Return [X, Y] of the center of cell containing provided text 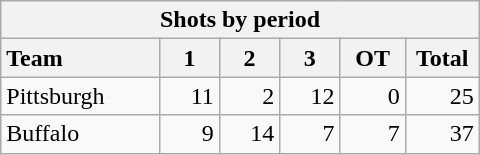
Buffalo [80, 134]
11 [189, 96]
25 [442, 96]
Team [80, 58]
OT [372, 58]
Total [442, 58]
Pittsburgh [80, 96]
3 [310, 58]
12 [310, 96]
14 [249, 134]
0 [372, 96]
1 [189, 58]
9 [189, 134]
Shots by period [240, 20]
37 [442, 134]
